Provide the (X, Y) coordinate of the cell's center where the given text is located.  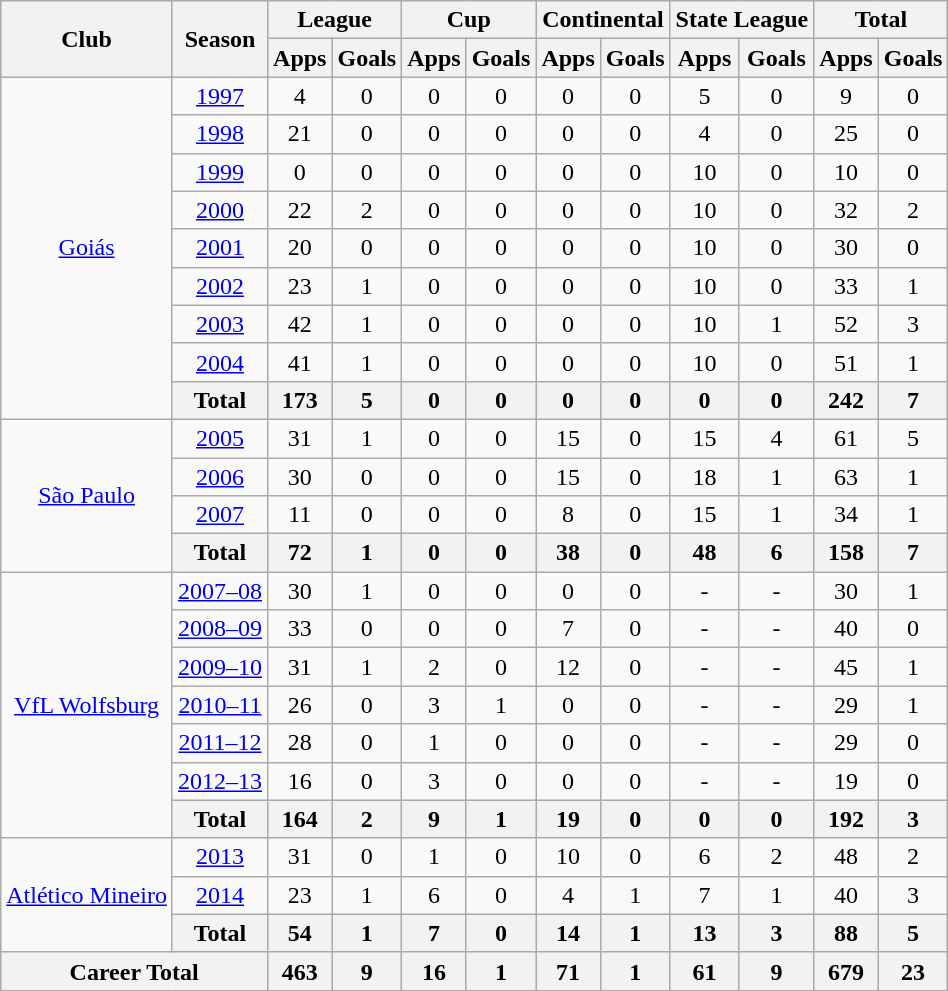
1997 (220, 96)
2005 (220, 438)
2012–13 (220, 781)
2008–09 (220, 629)
13 (704, 933)
679 (846, 971)
1999 (220, 172)
2013 (220, 857)
14 (568, 933)
2002 (220, 286)
32 (846, 210)
2007 (220, 515)
192 (846, 819)
25 (846, 134)
20 (300, 248)
173 (300, 400)
2004 (220, 362)
54 (300, 933)
League (335, 20)
26 (300, 705)
Season (220, 39)
45 (846, 667)
12 (568, 667)
Goiás (87, 248)
Career Total (134, 971)
2000 (220, 210)
2014 (220, 895)
2011–12 (220, 743)
42 (300, 324)
18 (704, 477)
164 (300, 819)
28 (300, 743)
41 (300, 362)
São Paulo (87, 495)
1998 (220, 134)
VfL Wolfsburg (87, 705)
Club (87, 39)
2007–08 (220, 591)
Atlético Mineiro (87, 895)
Continental (603, 20)
52 (846, 324)
2006 (220, 477)
2001 (220, 248)
34 (846, 515)
Cup (469, 20)
242 (846, 400)
63 (846, 477)
21 (300, 134)
158 (846, 553)
8 (568, 515)
2010–11 (220, 705)
463 (300, 971)
11 (300, 515)
71 (568, 971)
22 (300, 210)
88 (846, 933)
51 (846, 362)
2003 (220, 324)
72 (300, 553)
38 (568, 553)
2009–10 (220, 667)
State League (742, 20)
